Provide the (x, y) coordinate of the cell's center where the given text is located.  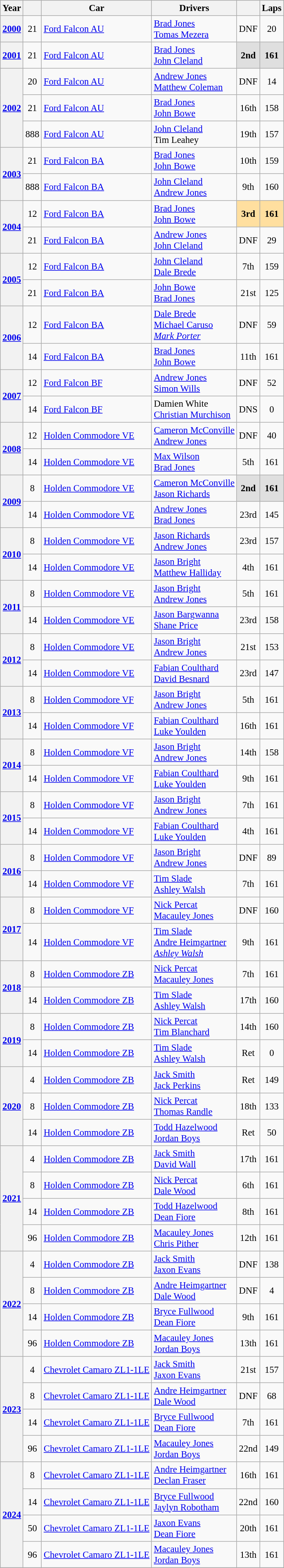
John Bowe Brad Jones (194, 292)
Nick Percat Tim Blanchard (194, 1027)
Andrew Jones Matthew Coleman (194, 82)
2005 (12, 279)
Nick Percat Thomas Randle (194, 1106)
2022 (12, 1304)
2009 (12, 501)
2010 (12, 555)
6th (248, 1185)
2018 (12, 987)
Brad Jones John Cleland (194, 56)
Andrew Jones Brad Jones (194, 514)
Andrew Jones John Cleland (194, 240)
68 (272, 1396)
Laps (272, 8)
Bryce Fullwood Jaylyn Robotham (194, 1502)
Andrew Jones Simon Wills (194, 383)
2014 (12, 765)
Todd Hazelwood Dean Fiore (194, 1212)
3rd (248, 214)
Jason Bargwanna Shane Price (194, 621)
Cameron McConville Jason Richards (194, 488)
Andre Heimgartner Declan Fraser (194, 1476)
Cameron McConville Andrew Jones (194, 435)
89 (272, 857)
40 (272, 435)
19th (248, 135)
2011 (12, 607)
138 (272, 1264)
Brad Jones Tomas Mezera (194, 29)
2004 (12, 227)
John Cleland Tim Leahey (194, 135)
2021 (12, 1198)
Nick Percat Dale Wood (194, 1185)
Tim Slade Andre Heimgartner Ashley Walsh (194, 942)
8th (248, 1212)
John Cleland Andrew Jones (194, 187)
DNS (248, 409)
Fabian Coulthard David Besnard (194, 673)
133 (272, 1106)
10th (248, 161)
11th (248, 357)
59 (272, 325)
2006 (12, 338)
2024 (12, 1515)
2003 (12, 174)
2016 (12, 871)
Jaxon Evans Dean Fiore (194, 1528)
2001 (12, 56)
Year (12, 8)
Car (97, 8)
125 (272, 292)
29 (272, 240)
145 (272, 514)
Jason Richards Andrew Jones (194, 541)
18th (248, 1106)
2008 (12, 448)
12th (248, 1238)
Jack Smith David Wall (194, 1159)
2000 (12, 29)
2020 (12, 1106)
2012 (12, 660)
2007 (12, 396)
147 (272, 673)
Damien White Christian Murchison (194, 409)
153 (272, 647)
2023 (12, 1409)
Jason Bright Matthew Halliday (194, 568)
2017 (12, 929)
2015 (12, 818)
2002 (12, 108)
Max Wilson Brad Jones (194, 462)
Todd Hazelwood Jordan Boys (194, 1133)
Dale Brede Michael Caruso Mark Porter (194, 325)
Jack Smith Jack Perkins (194, 1080)
20th (248, 1528)
2019 (12, 1040)
52 (272, 383)
Macauley Jones Chris Pither (194, 1238)
2013 (12, 712)
Drivers (194, 8)
John Cleland Dale Brede (194, 266)
